Find where the given text appears and provide that cell's center as (x, y) coordinate. 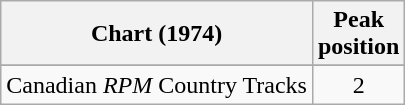
Peakposition (358, 34)
Chart (1974) (157, 34)
2 (358, 85)
Canadian RPM Country Tracks (157, 85)
